Output the [X, Y] coordinate of the center of the cell containing the given text.  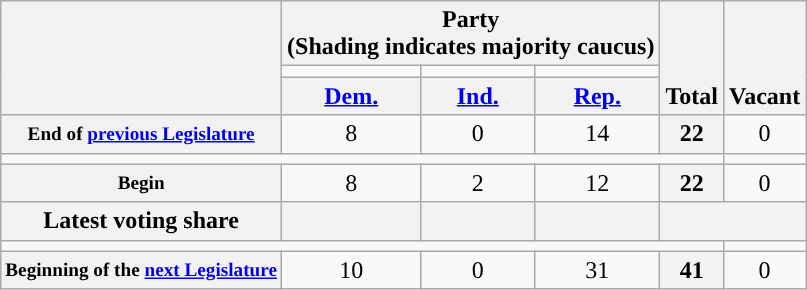
14 [598, 134]
Dem. [352, 96]
Ind. [478, 96]
31 [598, 270]
Party (Shading indicates majority caucus) [471, 34]
10 [352, 270]
Begin [142, 183]
End of previous Legislature [142, 134]
Total [692, 58]
Latest voting share [142, 221]
12 [598, 183]
41 [692, 270]
2 [478, 183]
Rep. [598, 96]
Vacant [764, 58]
Beginning of the next Legislature [142, 270]
